Locate the cell with the specified text and output its (X, Y) center coordinate. 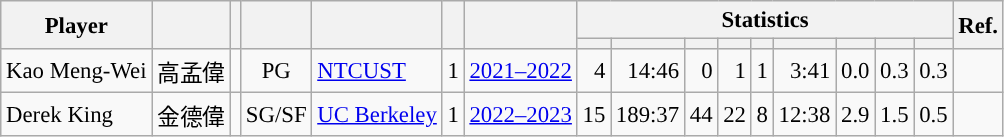
金德偉 (191, 115)
1.5 (894, 115)
0.0 (856, 71)
189:37 (648, 115)
44 (700, 115)
3:41 (804, 71)
Derek King (76, 115)
NTCUST (377, 71)
PG (276, 71)
UC Berkeley (377, 115)
14:46 (648, 71)
12:38 (804, 115)
Kao Meng-Wei (76, 71)
22 (734, 115)
4 (594, 71)
2021–2022 (520, 71)
2022–2023 (520, 115)
2.9 (856, 115)
Ref. (978, 25)
Statistics (765, 20)
高孟偉 (191, 71)
15 (594, 115)
0 (700, 71)
0.5 (934, 115)
Player (76, 25)
8 (762, 115)
SG/SF (276, 115)
